Detect which cell encompasses the target text, then output its (X, Y) center coordinate. 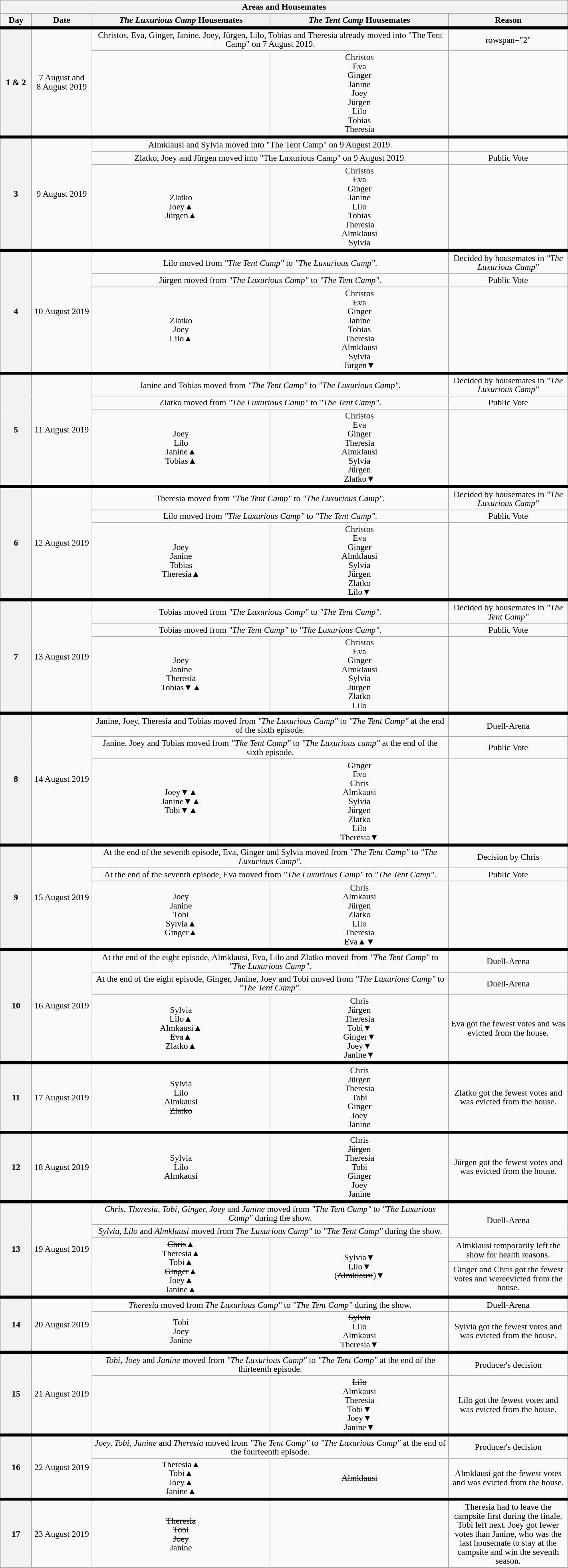
JoeyLiloJanine▲Tobias▲ (181, 448)
10 August 2019 (62, 312)
Zlatko, Joey and Jürgen moved into "The Luxurious Camp" on 9 August 2019. (270, 158)
ChristosEvaGingerJanineJoeyJürgenLiloTobiasTheresia (359, 94)
Tobias moved from "The Tent Camp" to "The Luxurious Camp". (270, 630)
SylviaLiloAlmkausi (181, 1167)
Theresia moved from "The Tent Camp" to "The Luxurious Camp". (270, 498)
ChristosEvaGingerAlmklausiSylviaJürgenZlatkoLilo▼ (359, 561)
ChristosEvaGingerJanineLiloTobiasTheresiaAlmklausiSylvia (359, 207)
16 August 2019 (62, 1006)
Decided by housemates in "The Tent Camp" (508, 612)
JoeyJanineTobiasTheresia▲ (181, 561)
16 (16, 1467)
13 August 2019 (62, 657)
Areas and Housemates (284, 7)
12 (16, 1167)
7 August and8 August 2019 (62, 82)
Zlatko got the fewest votes and was evicted from the house. (508, 1098)
TobiJoeyJanine (181, 1332)
Day (16, 21)
Almklausi and Sylvia moved into "The Tent Camp" on 9 August 2019. (270, 144)
Almklausi got the fewest votes and was evicted from the house. (508, 1479)
At the end of the eight episode, Almklausi, Eva, Lilo and Zlatko moved from "The Tent Camp" to "The Luxurious Camp". (270, 961)
13 (16, 1249)
Jürgen got the fewest votes and was evicted from the house. (508, 1167)
ChrisAlmkausiJürgenZlatkoLiloTheresiaEva▲▼ (359, 915)
Date (62, 21)
rowspan="2" (508, 39)
LiloAlmkausiTheresiaTobi▼Joey▼Janine▼ (359, 1405)
14 (16, 1325)
9 August 2019 (62, 194)
The Luxurious Camp Housemates (181, 21)
5 (16, 430)
ChristosEvaGingerJanineTobiasTheresiaAlmklausiSylviaJürgen▼ (359, 330)
Joey▼▲Janine▼▲Tobi▼▲ (181, 802)
22 August 2019 (62, 1467)
JoeyJanineTobiSylvia▲Ginger▲ (181, 915)
Sylvia, Lilo and Almklausi moved from The Luxurious Camp" to "The Tent Camp" during the show. (270, 1232)
At the end of the seventh episode, Eva, Ginger and Sylvia moved from "The Tent Camp" to "The Luxurious Camp". (270, 857)
21 August 2019 (62, 1394)
Tobias moved from "The Luxurious Camp" to "The Tent Camp". (270, 612)
18 August 2019 (62, 1167)
Chris, Theresia, Tobi, Ginger, Joey and Janine moved from "The Tent Camp" to "The Luxurious Camp" during the show. (270, 1213)
Christos, Eva, Ginger, Janine, Joey, Jürgen, Lilo, Tobias and Theresia already moved into "The Tent Camp" on 7 August 2019. (270, 39)
Decision by Chris (508, 857)
15 (16, 1394)
Janine, Joey, Theresia and Tobias moved from "The Luxurious Camp" to "The Tent Camp" at the end of the sixth episode. (270, 725)
Ginger and Chris got the fewest votes and wereevicted from the house. (508, 1279)
10 (16, 1006)
Eva got the fewest votes and was evicted from the house. (508, 1029)
TheresiaTobiJoeyJanine (181, 1534)
Janine, Joey and Tobias moved from "The Tent Camp" to "The Luxurious camp" at the end of the sixth episode. (270, 747)
Tobi, Joey and Janine moved from "The Luxurious Camp" to "The Tent Camp" at the end of the thirteenth episode. (270, 1364)
At the end of the eight episode, Ginger, Janine, Joey and Tobi moved from "The Luxurious Camp" to "The Tent Camp". (270, 983)
The Tent Camp Housemates (359, 21)
17 (16, 1534)
19 August 2019 (62, 1249)
Joey, Tobi, Janine and Theresia moved from "The Tent Camp" to "The Luxurious Camp" at the end of the fourteenth episode. (270, 1446)
Lilo moved from "The Tent Camp" to "The Luxurious Camp". (270, 262)
Janine and Tobias moved from "The Tent Camp" to "The Luxurious Camp". (270, 385)
11 August 2019 (62, 430)
Reason (508, 21)
4 (16, 312)
ChristosEvaGingerTheresiaAlmklausiSylviaJürgenZlatko▼ (359, 448)
At the end of the seventh episode, Eva moved from "The Luxurious Camp" to "The Tent Camp". (270, 875)
SylviaLiloAlmkausiTheresia▼ (359, 1332)
7 (16, 657)
23 August 2019 (62, 1534)
20 August 2019 (62, 1325)
Sylvia got the fewest votes and was evicted from the house. (508, 1332)
1 & 2 (16, 82)
SylviaLiloAlmkausiZlatko (181, 1098)
3 (16, 194)
Zlatko moved from "The Luxurious Camp" to "The Tent Camp". (270, 403)
ZlatkoJoeyLilo▲ (181, 330)
9 (16, 897)
Sylvia▼Lilo▼(Almklausi)▼ (359, 1267)
6 (16, 543)
14 August 2019 (62, 779)
Theresia moved from The Luxurious Camp" to "The Tent Camp" during the show. (270, 1304)
ZlatkoJoey▲Jürgen▲ (181, 207)
Almklausi (359, 1479)
Almklausi temporarily left the show for health reasons. (508, 1250)
GingerEvaChrisAlmkausiSylviaJürgenZlatkoLiloTheresia▼ (359, 802)
Chris▲Theresia▲Tobi▲Ginger▲Joey▲Janine▲ (181, 1267)
12 August 2019 (62, 543)
ChristosEvaGingerAlmklausiSylviaJürgenZlatkoLilo (359, 675)
8 (16, 779)
15 August 2019 (62, 897)
17 August 2019 (62, 1098)
11 (16, 1098)
JoeyJanineTheresiaTobias▼▲ (181, 675)
Theresia▲Tobi▲Joey▲Janine▲ (181, 1479)
Lilo moved from "The Luxurious Camp" to "The Tent Camp". (270, 516)
ChrisJürgenTheresiaTobi▼Ginger▼Joey▼Janine▼ (359, 1029)
Jürgen moved from "The Luxurious Camp" to "The Tent Camp". (270, 281)
SylviaLilo▲Almkausi▲Eva▲Zlatko▲ (181, 1029)
Lilo got the fewest votes and was evicted from the house. (508, 1405)
